Pinpoint the cell where the given text exists, returning its [x, y] midpoint coordinate. 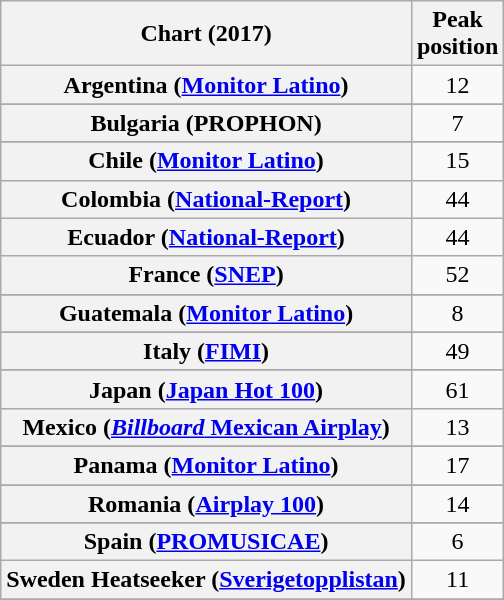
17 [457, 465]
Panama (Monitor Latino) [206, 465]
52 [457, 275]
12 [457, 85]
14 [457, 503]
15 [457, 161]
7 [457, 123]
61 [457, 389]
49 [457, 351]
Mexico (Billboard Mexican Airplay) [206, 427]
Romania (Airplay 100) [206, 503]
Japan (Japan Hot 100) [206, 389]
Guatemala (Monitor Latino) [206, 313]
Sweden Heatseeker (Sverigetopplistan) [206, 580]
France (SNEP) [206, 275]
Colombia (National-Report) [206, 199]
Spain (PROMUSICAE) [206, 542]
Ecuador (National-Report) [206, 237]
Chile (Monitor Latino) [206, 161]
8 [457, 313]
11 [457, 580]
Chart (2017) [206, 34]
Bulgaria (PROPHON) [206, 123]
6 [457, 542]
13 [457, 427]
Peakposition [457, 34]
Argentina (Monitor Latino) [206, 85]
Italy (FIMI) [206, 351]
